Return (x, y) of the center of cell containing provided text 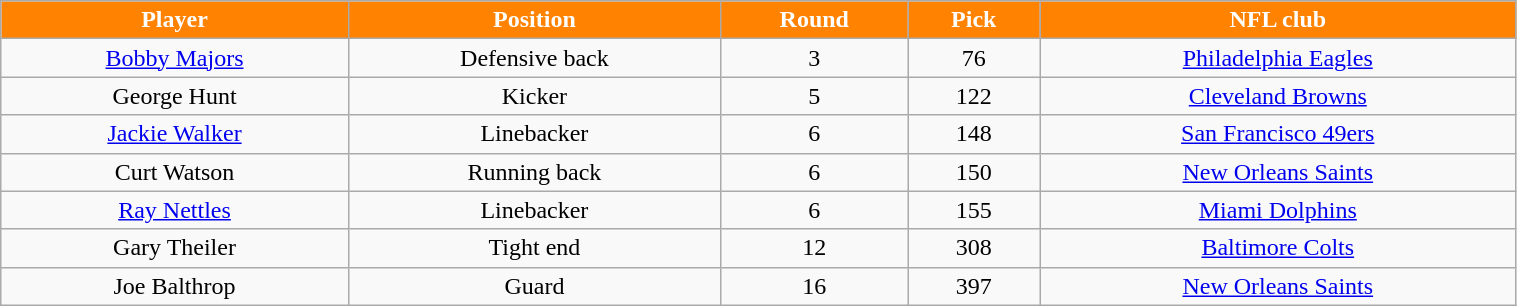
Position (534, 20)
NFL club (1278, 20)
5 (815, 96)
16 (815, 286)
Gary Theiler (175, 248)
3 (815, 58)
Kicker (534, 96)
150 (974, 172)
Running back (534, 172)
76 (974, 58)
122 (974, 96)
Cleveland Browns (1278, 96)
Guard (534, 286)
Defensive back (534, 58)
Baltimore Colts (1278, 248)
San Francisco 49ers (1278, 134)
Philadelphia Eagles (1278, 58)
308 (974, 248)
397 (974, 286)
Tight end (534, 248)
155 (974, 210)
Ray Nettles (175, 210)
George Hunt (175, 96)
Joe Balthrop (175, 286)
Curt Watson (175, 172)
Miami Dolphins (1278, 210)
148 (974, 134)
Jackie Walker (175, 134)
12 (815, 248)
Round (815, 20)
Bobby Majors (175, 58)
Player (175, 20)
Pick (974, 20)
